Output the [X, Y] coordinate of the center of the cell containing the given text.  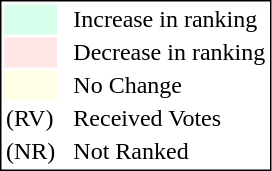
Not Ranked [170, 151]
Received Votes [170, 119]
Decrease in ranking [170, 53]
(RV) [30, 119]
Increase in ranking [170, 19]
(NR) [30, 151]
No Change [170, 85]
